Detect which cell encompasses the target text, then output its (x, y) center coordinate. 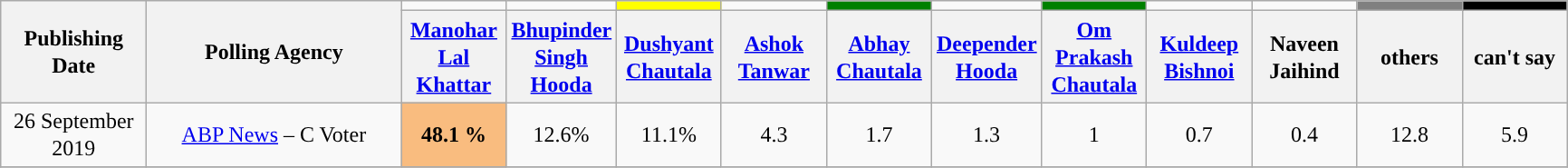
1.3 (986, 134)
Abhay Chautala (879, 56)
0.7 (1199, 134)
12.6% (562, 134)
Kuldeep Bishnoi (1199, 56)
others (1409, 56)
Bhupinder Singh Hooda (562, 56)
12.8 (1409, 134)
26 September 2019 (74, 134)
48.1 % (454, 134)
5.9 (1515, 134)
Manohar Lal Khattar (454, 56)
Polling Agency (274, 52)
11.1% (669, 134)
1 (1094, 134)
Om Prakash Chautala (1094, 56)
Dushyant Chautala (669, 56)
4.3 (774, 134)
ABP News – C Voter (274, 134)
1.7 (879, 134)
Publishing Date (74, 52)
Ashok Tanwar (774, 56)
can't say (1515, 56)
Deepender Hooda (986, 56)
0.4 (1304, 134)
Naveen Jaihind (1304, 56)
